Extract the [X, Y] coordinate from the center of the cell holding the provided text.  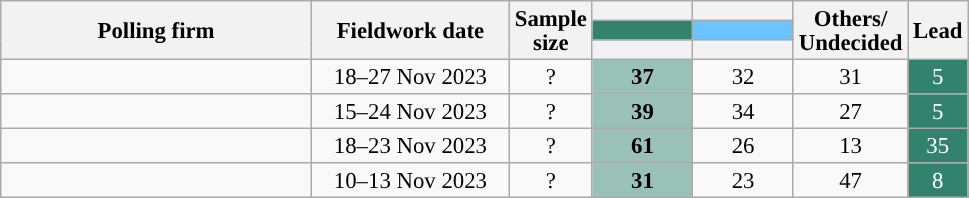
Others/Undecided [850, 30]
39 [642, 112]
37 [642, 78]
Polling firm [156, 30]
15–24 Nov 2023 [410, 112]
27 [850, 112]
Lead [938, 30]
Sample size [550, 30]
34 [744, 112]
47 [850, 180]
32 [744, 78]
Fieldwork date [410, 30]
8 [938, 180]
26 [744, 146]
18–23 Nov 2023 [410, 146]
23 [744, 180]
10–13 Nov 2023 [410, 180]
13 [850, 146]
61 [642, 146]
18–27 Nov 2023 [410, 78]
35 [938, 146]
